Return the (x, y) coordinate for the center point of the cell that contains the specified text.  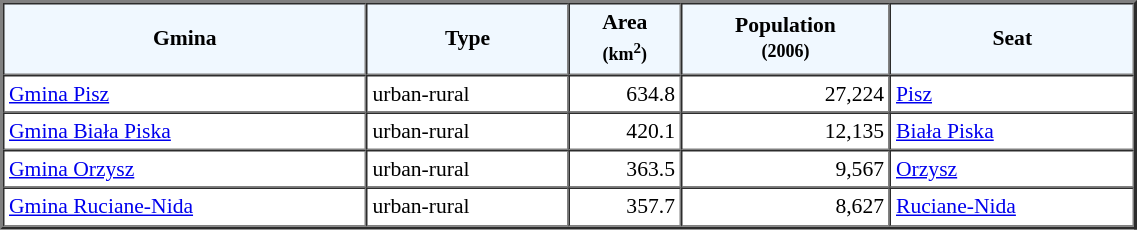
Gmina Orzysz (184, 169)
Pisz (1012, 93)
9,567 (786, 169)
Type (467, 38)
Gmina (184, 38)
363.5 (625, 169)
Seat (1012, 38)
27,224 (786, 93)
Gmina Ruciane-Nida (184, 207)
Population(2006) (786, 38)
357.7 (625, 207)
Area(km2) (625, 38)
Orzysz (1012, 169)
Gmina Pisz (184, 93)
634.8 (625, 93)
Gmina Biała Piska (184, 131)
Ruciane-Nida (1012, 207)
Biała Piska (1012, 131)
420.1 (625, 131)
8,627 (786, 207)
12,135 (786, 131)
